Provide the (X, Y) coordinate of the cell's center where the given text is located.  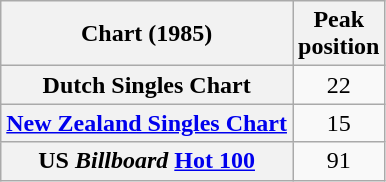
22 (338, 85)
Dutch Singles Chart (147, 85)
Chart (1985) (147, 34)
New Zealand Singles Chart (147, 123)
91 (338, 161)
Peakposition (338, 34)
15 (338, 123)
US Billboard Hot 100 (147, 161)
